Scan for the cell matching the given text and deliver its (x, y) coordinate at center. 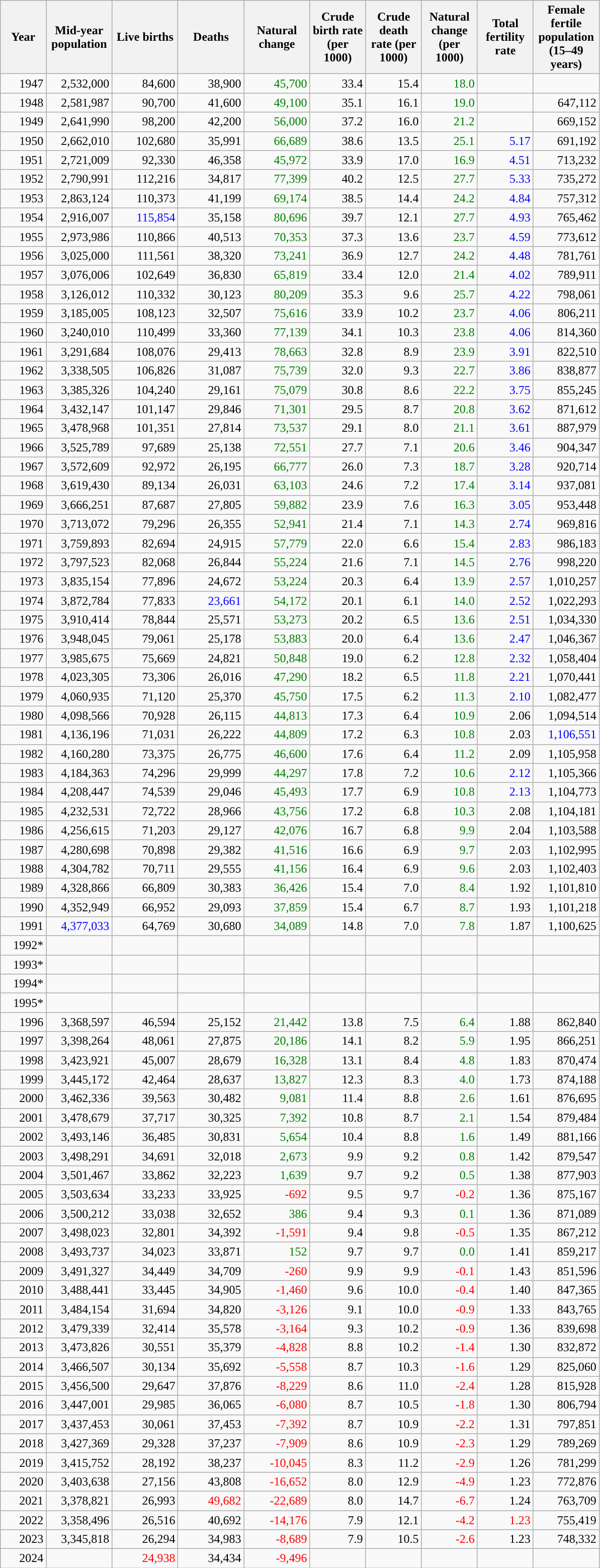
33,038 (145, 1213)
1984 (23, 792)
1.26 (505, 1462)
1982 (23, 754)
3.28 (505, 466)
35,379 (211, 1348)
748,332 (566, 1539)
108,123 (145, 313)
1962 (23, 371)
1,034,330 (566, 620)
3,025,000 (79, 256)
3,445,172 (79, 1079)
2.6 (450, 1099)
110,332 (145, 294)
42,464 (145, 1079)
34,905 (211, 1290)
1,082,477 (566, 696)
43,808 (211, 1481)
1.61 (505, 1099)
876,695 (566, 1099)
70,353 (277, 237)
3.14 (505, 486)
3,358,496 (79, 1520)
26,195 (211, 466)
31,694 (145, 1309)
1.95 (505, 1041)
1995* (23, 1003)
74,296 (145, 773)
887,979 (566, 428)
108,076 (145, 352)
Natural change (per 1000) (450, 37)
20.1 (338, 600)
75,739 (277, 371)
1952 (23, 179)
9,081 (277, 1099)
35,692 (211, 1367)
-2.3 (450, 1443)
78,663 (277, 352)
3,403,638 (79, 1481)
3.05 (505, 505)
806,211 (566, 313)
11.3 (450, 696)
33,360 (211, 333)
17.0 (393, 160)
12.5 (393, 179)
4,208,447 (79, 792)
30,551 (145, 1348)
773,612 (566, 237)
40,692 (211, 1520)
1.54 (505, 1118)
87,687 (145, 505)
781,299 (566, 1462)
3,484,154 (79, 1309)
80,696 (277, 217)
1963 (23, 390)
3,666,251 (79, 505)
2024 (23, 1558)
70,711 (145, 869)
3,185,005 (79, 313)
33,871 (211, 1252)
1948 (23, 103)
75,079 (277, 390)
13.5 (393, 141)
825,060 (566, 1367)
36.9 (338, 256)
1.73 (505, 1079)
25,152 (211, 1022)
34.1 (338, 333)
Deaths (211, 37)
1,106,551 (566, 735)
4.8 (450, 1060)
2008 (23, 1252)
1,105,366 (566, 773)
1.40 (505, 1290)
3,500,212 (79, 1213)
25,571 (211, 620)
-1,591 (277, 1233)
21,442 (277, 1022)
1980 (23, 716)
4.84 (505, 198)
0.5 (450, 1175)
29.5 (338, 409)
-10,045 (277, 1462)
34,023 (145, 1252)
2013 (23, 1348)
66,952 (145, 907)
13.1 (338, 1060)
92,972 (145, 466)
-2.2 (450, 1424)
71,120 (145, 696)
29,985 (145, 1405)
102,649 (145, 275)
4.93 (505, 217)
0.8 (450, 1156)
42,200 (211, 122)
29,846 (211, 409)
30,123 (211, 294)
17.5 (338, 696)
37.2 (338, 122)
879,484 (566, 1118)
26,355 (211, 524)
2001 (23, 1118)
41,516 (277, 849)
53,273 (277, 620)
13,827 (277, 1079)
2.51 (505, 620)
3,478,968 (79, 428)
13.9 (450, 581)
5.17 (505, 141)
806,794 (566, 1405)
111,561 (145, 256)
2.12 (505, 773)
2012 (23, 1328)
72,551 (277, 447)
54,172 (277, 600)
75,669 (145, 658)
-0.2 (450, 1194)
45,493 (277, 792)
1973 (23, 581)
42,076 (277, 830)
815,928 (566, 1386)
23,661 (211, 600)
763,709 (566, 1501)
9.5 (338, 1194)
1,105,958 (566, 754)
2022 (23, 1520)
46,594 (145, 1022)
735,272 (566, 179)
1,010,257 (566, 581)
-22,689 (277, 1501)
879,547 (566, 1156)
1.35 (505, 1233)
82,694 (145, 543)
3,415,752 (79, 1462)
12.9 (393, 1481)
814,360 (566, 333)
6.7 (393, 907)
16.7 (338, 830)
691,192 (566, 141)
23.8 (450, 333)
3,948,045 (79, 639)
1981 (23, 735)
48,061 (145, 1041)
4.51 (505, 160)
3,345,818 (79, 1539)
36,830 (211, 275)
647,112 (566, 103)
31,087 (211, 371)
55,224 (277, 562)
30,482 (211, 1099)
3,572,609 (79, 466)
34,392 (211, 1233)
50,848 (277, 658)
2.76 (505, 562)
16.4 (338, 869)
2.47 (505, 639)
1.24 (505, 1501)
16.6 (338, 849)
1950 (23, 141)
1979 (23, 696)
77,896 (145, 581)
28,637 (211, 1079)
11.8 (450, 677)
30,680 (211, 926)
3,473,826 (79, 1348)
16,328 (277, 1060)
822,510 (566, 352)
2015 (23, 1386)
35.3 (338, 294)
4.59 (505, 237)
1975 (23, 620)
-3,126 (277, 1309)
34,817 (211, 179)
44,297 (277, 773)
851,596 (566, 1271)
32.0 (338, 371)
2.52 (505, 600)
-4.9 (450, 1481)
2,973,986 (79, 237)
1951 (23, 160)
3,503,634 (79, 1194)
30,061 (145, 1424)
27,814 (211, 428)
3,338,505 (79, 371)
3,240,010 (79, 333)
17.4 (450, 486)
3,427,369 (79, 1443)
97,689 (145, 447)
4.0 (450, 1079)
3,456,500 (79, 1386)
41,600 (211, 103)
26,294 (145, 1539)
8.9 (393, 352)
2006 (23, 1213)
39.7 (338, 217)
35,578 (211, 1328)
Mid-year population (79, 37)
1.6 (450, 1137)
44,813 (277, 716)
3,985,675 (79, 658)
37,453 (211, 1424)
34,820 (211, 1309)
0.0 (450, 1252)
30,134 (145, 1367)
986,183 (566, 543)
1991 (23, 926)
1.41 (505, 1252)
66,809 (145, 888)
-7,392 (277, 1424)
781,761 (566, 256)
29,413 (211, 352)
10.6 (450, 773)
21.1 (450, 428)
1,101,218 (566, 907)
0.1 (450, 1213)
2.13 (505, 792)
1.33 (505, 1309)
3,498,291 (79, 1156)
-9,496 (277, 1558)
2011 (23, 1309)
1954 (23, 217)
-0.4 (450, 1290)
36,426 (277, 888)
28,192 (145, 1462)
26.0 (338, 466)
2000 (23, 1099)
877,903 (566, 1175)
3.46 (505, 447)
25,178 (211, 639)
2,641,990 (79, 122)
33,445 (145, 1290)
20.8 (450, 409)
2021 (23, 1501)
12.8 (450, 658)
669,152 (566, 122)
3,378,821 (79, 1501)
14.1 (338, 1041)
1.88 (505, 1022)
1.28 (505, 1386)
2.06 (505, 716)
22.2 (450, 390)
789,269 (566, 1443)
2.83 (505, 543)
43,756 (277, 811)
49,682 (211, 1501)
1989 (23, 888)
33,233 (145, 1194)
32,414 (145, 1328)
1997 (23, 1041)
110,866 (145, 237)
57,779 (277, 543)
2018 (23, 1443)
6.3 (393, 735)
70,928 (145, 716)
89,134 (145, 486)
18.0 (450, 84)
3,385,326 (79, 390)
6.1 (393, 600)
Crude death rate (per 1000) (393, 37)
3,466,507 (79, 1367)
1,104,181 (566, 811)
1971 (23, 543)
Total fertility rate (505, 37)
101,147 (145, 409)
713,232 (566, 160)
35.1 (338, 103)
38,900 (211, 84)
969,816 (566, 524)
56,000 (277, 122)
34,089 (277, 926)
2,721,009 (79, 160)
1957 (23, 275)
32,652 (211, 1213)
36,065 (211, 1405)
98,200 (145, 122)
1,058,404 (566, 658)
1,104,773 (566, 792)
26,516 (145, 1520)
26,993 (145, 1501)
3,447,001 (79, 1405)
29,161 (211, 390)
4,060,935 (79, 696)
71,301 (277, 409)
1978 (23, 677)
3,498,023 (79, 1233)
53,883 (277, 639)
29,127 (211, 830)
3,759,893 (79, 543)
14.4 (393, 198)
1.83 (505, 1060)
3.91 (505, 352)
59,882 (277, 505)
1955 (23, 237)
34,983 (211, 1539)
4,098,566 (79, 716)
7.8 (450, 926)
79,296 (145, 524)
74,539 (145, 792)
4,232,531 (79, 811)
386 (277, 1213)
-14,176 (277, 1520)
18.2 (338, 677)
839,698 (566, 1328)
11.4 (338, 1099)
4,377,033 (79, 926)
1993* (23, 965)
24.6 (338, 486)
1966 (23, 447)
Crude birth rate (per 1000) (338, 37)
1953 (23, 198)
52,941 (277, 524)
112,216 (145, 179)
37,876 (211, 1386)
-0.5 (450, 1233)
3,479,339 (79, 1328)
874,188 (566, 1079)
34,709 (211, 1271)
5.9 (450, 1041)
1972 (23, 562)
904,347 (566, 447)
24,672 (211, 581)
27,805 (211, 505)
1.92 (505, 888)
20.0 (338, 639)
2.1 (450, 1118)
3,910,414 (79, 620)
3,835,154 (79, 581)
2.09 (505, 754)
-8,229 (277, 1386)
1990 (23, 907)
-1.8 (450, 1405)
755,419 (566, 1520)
-4.2 (450, 1520)
26,222 (211, 735)
3,423,921 (79, 1060)
25,138 (211, 447)
8.2 (393, 1041)
73,375 (145, 754)
53,224 (277, 581)
2016 (23, 1405)
765,462 (566, 217)
937,081 (566, 486)
798,061 (566, 294)
1964 (23, 409)
77,399 (277, 179)
832,872 (566, 1348)
16.9 (450, 160)
28,679 (211, 1060)
106,826 (145, 371)
20.2 (338, 620)
2,581,987 (79, 103)
26,844 (211, 562)
2.32 (505, 658)
998,220 (566, 562)
21.6 (338, 562)
26,016 (211, 677)
1968 (23, 486)
1.49 (505, 1137)
2,863,124 (79, 198)
90,700 (145, 103)
25,370 (211, 696)
29,046 (211, 792)
78,844 (145, 620)
Live births (145, 37)
14.8 (338, 926)
4.48 (505, 256)
4,280,698 (79, 849)
7.5 (393, 1022)
37.3 (338, 237)
24,938 (145, 1558)
32,223 (211, 1175)
1996 (23, 1022)
20.3 (338, 581)
102,680 (145, 141)
1.42 (505, 1156)
152 (277, 1252)
64,769 (145, 926)
46,600 (277, 754)
14.3 (450, 524)
3,525,789 (79, 447)
875,167 (566, 1194)
14.7 (393, 1501)
5,654 (277, 1137)
1977 (23, 658)
3,432,147 (79, 409)
-6,080 (277, 1405)
4,304,782 (79, 869)
1,102,403 (566, 869)
30.8 (338, 390)
72,722 (145, 811)
40,513 (211, 237)
1947 (23, 84)
35,991 (211, 141)
13.8 (338, 1022)
1,022,293 (566, 600)
3,398,264 (79, 1041)
2.08 (505, 811)
1958 (23, 294)
30,325 (211, 1118)
3,126,012 (79, 294)
17.8 (338, 773)
1956 (23, 256)
3,493,146 (79, 1137)
41,156 (277, 869)
2004 (23, 1175)
1985 (23, 811)
2.74 (505, 524)
26,115 (211, 716)
3.86 (505, 371)
1994* (23, 984)
1983 (23, 773)
29,647 (145, 1386)
38.6 (338, 141)
-16,652 (277, 1481)
-1,460 (277, 1290)
-2.6 (450, 1539)
38,237 (211, 1462)
47,290 (277, 677)
45,700 (277, 84)
35,158 (211, 217)
29,999 (211, 773)
871,089 (566, 1213)
2017 (23, 1424)
4,352,949 (79, 907)
2005 (23, 1194)
34,449 (145, 1271)
28,966 (211, 811)
16.3 (450, 505)
1,103,588 (566, 830)
24,821 (211, 658)
9.8 (393, 1233)
7.3 (393, 466)
867,212 (566, 1233)
16.1 (393, 103)
21.2 (450, 122)
859,217 (566, 1252)
46,358 (211, 160)
45,007 (145, 1060)
104,240 (145, 390)
2,790,991 (79, 179)
32,801 (145, 1233)
20.6 (450, 447)
5.33 (505, 179)
757,312 (566, 198)
1,102,995 (566, 849)
-8,689 (277, 1539)
4.02 (505, 275)
-260 (277, 1271)
3,462,336 (79, 1099)
4,328,866 (79, 888)
920,714 (566, 466)
77,833 (145, 600)
77,139 (277, 333)
33,862 (145, 1175)
7,392 (277, 1118)
1974 (23, 600)
32,018 (211, 1156)
32.8 (338, 352)
37,717 (145, 1118)
2,532,000 (79, 84)
2010 (23, 1290)
17.6 (338, 754)
24,915 (211, 543)
3,872,784 (79, 600)
6.6 (393, 543)
862,840 (566, 1022)
82,068 (145, 562)
-6.7 (450, 1501)
3,488,441 (79, 1290)
1961 (23, 352)
101,351 (145, 428)
1999 (23, 1079)
84,600 (145, 84)
789,911 (566, 275)
4,023,305 (79, 677)
14.0 (450, 600)
22.0 (338, 543)
37,859 (277, 907)
66,689 (277, 141)
45,750 (277, 696)
772,876 (566, 1481)
12.0 (393, 275)
29,555 (211, 869)
3,076,006 (79, 275)
1,101,810 (566, 888)
44,809 (277, 735)
2003 (23, 1156)
3.61 (505, 428)
34,691 (145, 1156)
37,237 (211, 1443)
2.04 (505, 830)
-2.9 (450, 1462)
2,662,010 (79, 141)
3,713,072 (79, 524)
2002 (23, 1137)
1.87 (505, 926)
45,972 (277, 160)
14.5 (450, 562)
49,100 (277, 103)
18.7 (450, 466)
1,639 (277, 1175)
3.62 (505, 409)
2,916,007 (79, 217)
4,160,280 (79, 754)
36,485 (145, 1137)
79,061 (145, 639)
1970 (23, 524)
1.38 (505, 1175)
3,493,737 (79, 1252)
1988 (23, 869)
40.2 (338, 179)
26,031 (211, 486)
3.75 (505, 390)
1960 (23, 333)
3,291,684 (79, 352)
838,877 (566, 371)
73,241 (277, 256)
27,875 (211, 1041)
1976 (23, 639)
855,245 (566, 390)
1.93 (505, 907)
2,673 (277, 1156)
866,251 (566, 1041)
-7,909 (277, 1443)
92,330 (145, 160)
3,368,597 (79, 1022)
797,851 (566, 1424)
2014 (23, 1367)
843,765 (566, 1309)
Female fertile population (15–49 years) (566, 37)
25.1 (450, 141)
-692 (277, 1194)
17.3 (338, 716)
70,898 (145, 849)
73,537 (277, 428)
3,437,453 (79, 1424)
73,306 (145, 677)
29.1 (338, 428)
1992* (23, 946)
1998 (23, 1060)
39,563 (145, 1099)
Natural change (277, 37)
65,819 (277, 275)
1.43 (505, 1271)
-0.1 (450, 1271)
1969 (23, 505)
12.3 (338, 1079)
4.22 (505, 294)
-4,828 (277, 1348)
1965 (23, 428)
-5,558 (277, 1367)
110,499 (145, 333)
2.10 (505, 696)
26,775 (211, 754)
2020 (23, 1481)
4,136,196 (79, 735)
3,797,523 (79, 562)
33,925 (211, 1194)
12.7 (393, 256)
69,174 (277, 198)
30,383 (211, 888)
17.7 (338, 792)
80,209 (277, 294)
1986 (23, 830)
871,612 (566, 409)
9.1 (338, 1309)
2007 (23, 1233)
4,184,363 (79, 773)
1.31 (505, 1424)
75,616 (277, 313)
29,093 (211, 907)
1967 (23, 466)
1949 (23, 122)
870,474 (566, 1060)
2023 (23, 1539)
1,070,441 (566, 677)
1,094,514 (566, 716)
Year (23, 37)
2.21 (505, 677)
1987 (23, 849)
2009 (23, 1271)
115,854 (145, 217)
25.7 (450, 294)
1,100,625 (566, 926)
2.57 (505, 581)
4,256,615 (79, 830)
3,491,327 (79, 1271)
3,478,679 (79, 1118)
-2.4 (450, 1386)
847,365 (566, 1290)
71,203 (145, 830)
953,448 (566, 505)
38,320 (211, 256)
63,103 (277, 486)
71,031 (145, 735)
3,619,430 (79, 486)
22.7 (450, 371)
10.4 (338, 1137)
1,046,367 (566, 639)
3,501,467 (79, 1175)
7.6 (393, 505)
16.0 (393, 122)
27,156 (145, 1481)
11.0 (393, 1386)
110,373 (145, 198)
-1.6 (450, 1367)
2019 (23, 1462)
29,382 (211, 849)
41,199 (211, 198)
881,166 (566, 1137)
29,328 (145, 1443)
-1.4 (450, 1348)
66,777 (277, 466)
20,186 (277, 1041)
30,831 (211, 1137)
34,434 (211, 1558)
-3,164 (277, 1328)
1959 (23, 313)
32,507 (211, 313)
38.5 (338, 198)
